Pinpoint the cell where the given text exists, returning its [X, Y] midpoint coordinate. 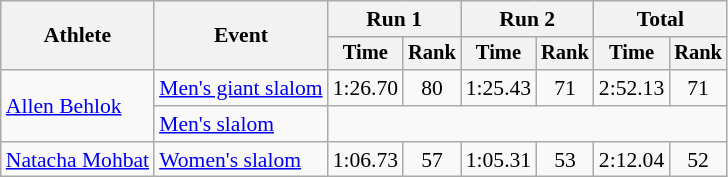
Run 1 [394, 19]
Allen Behlok [78, 106]
1:25.43 [498, 88]
Total [660, 19]
Athlete [78, 36]
Men's giant slalom [241, 88]
Men's slalom [241, 124]
1:26.70 [366, 88]
80 [432, 88]
Run 2 [528, 19]
Event [241, 36]
2:52.13 [632, 88]
